Find where the given text appears and provide that cell's center as [x, y] coordinate. 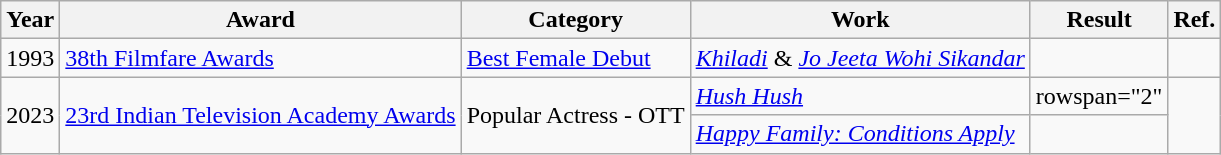
Ref. [1194, 20]
Khiladi & Jo Jeeta Wohi Sikandar [860, 58]
Award [260, 20]
23rd Indian Television Academy Awards [260, 115]
Result [1099, 20]
Year [30, 20]
Popular Actress - OTT [576, 115]
Work [860, 20]
2023 [30, 115]
Happy Family: Conditions Apply [860, 134]
Category [576, 20]
38th Filmfare Awards [260, 58]
Best Female Debut [576, 58]
rowspan="2" [1099, 96]
Hush Hush [860, 96]
1993 [30, 58]
